For the text-containing cell, return its midpoint in (X, Y) coordinate format. 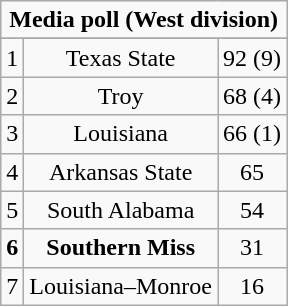
54 (252, 210)
Arkansas State (121, 172)
65 (252, 172)
Troy (121, 96)
6 (12, 248)
1 (12, 58)
3 (12, 134)
66 (1) (252, 134)
Southern Miss (121, 248)
4 (12, 172)
Louisiana–Monroe (121, 286)
92 (9) (252, 58)
31 (252, 248)
Louisiana (121, 134)
Media poll (West division) (144, 20)
Texas State (121, 58)
16 (252, 286)
South Alabama (121, 210)
7 (12, 286)
5 (12, 210)
2 (12, 96)
68 (4) (252, 96)
